Return (X, Y) of the center of cell containing provided text 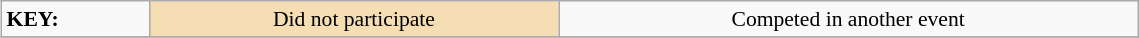
KEY: (76, 19)
Competed in another event (848, 19)
Did not participate (354, 19)
